For the text-containing cell, return its midpoint in [x, y] coordinate format. 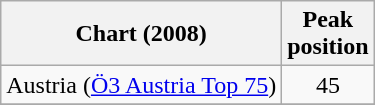
45 [328, 85]
Peakposition [328, 34]
Chart (2008) [142, 34]
Austria (Ö3 Austria Top 75) [142, 85]
